Pinpoint the cell where the given text exists, returning its (X, Y) midpoint coordinate. 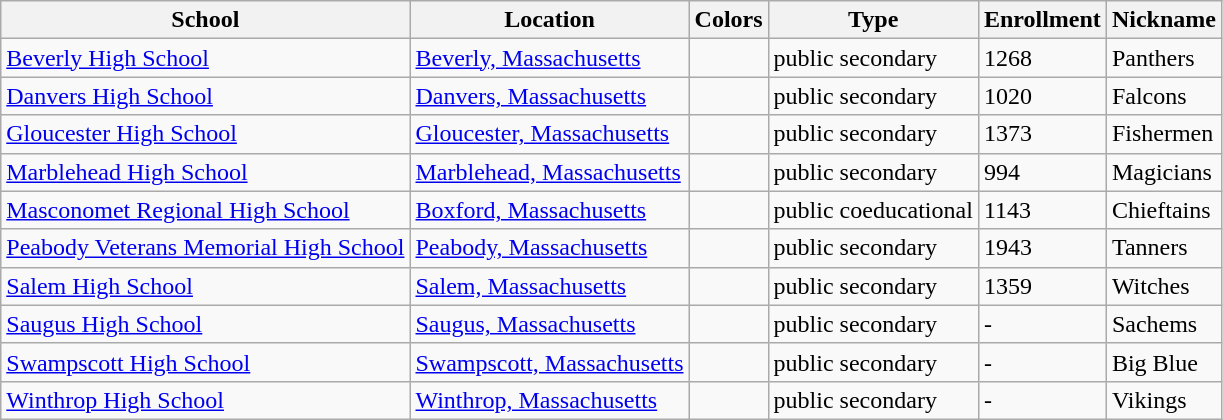
Danvers High School (206, 96)
Gloucester, Massachusetts (550, 134)
Vikings (1164, 400)
Witches (1164, 286)
Magicians (1164, 172)
Location (550, 20)
School (206, 20)
Winthrop, Massachusetts (550, 400)
Sachems (1164, 324)
Swampscott High School (206, 362)
1268 (1042, 58)
Colors (728, 20)
Panthers (1164, 58)
Boxford, Massachusetts (550, 210)
Beverly, Massachusetts (550, 58)
Peabody, Massachusetts (550, 248)
Salem High School (206, 286)
Falcons (1164, 96)
Masconomet Regional High School (206, 210)
Nickname (1164, 20)
Fishermen (1164, 134)
Big Blue (1164, 362)
994 (1042, 172)
Beverly High School (206, 58)
Swampscott, Massachusetts (550, 362)
Salem, Massachusetts (550, 286)
Marblehead, Massachusetts (550, 172)
Tanners (1164, 248)
Saugus, Massachusetts (550, 324)
Marblehead High School (206, 172)
1943 (1042, 248)
Danvers, Massachusetts (550, 96)
Peabody Veterans Memorial High School (206, 248)
1373 (1042, 134)
Gloucester High School (206, 134)
Type (873, 20)
Winthrop High School (206, 400)
Chieftains (1164, 210)
Saugus High School (206, 324)
1143 (1042, 210)
1359 (1042, 286)
public coeducational (873, 210)
1020 (1042, 96)
Enrollment (1042, 20)
